Identify which cell holds the provided text, then report its [X, Y] central coordinate. 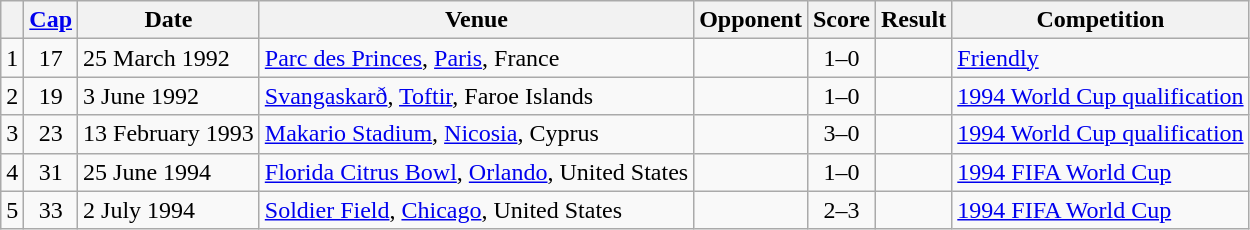
Makario Stadium, Nicosia, Cyprus [476, 134]
Soldier Field, Chicago, United States [476, 210]
5 [12, 210]
3 June 1992 [169, 96]
Florida Citrus Bowl, Orlando, United States [476, 172]
Date [169, 20]
Result [913, 20]
Venue [476, 20]
Cap [51, 20]
31 [51, 172]
25 June 1994 [169, 172]
13 February 1993 [169, 134]
Score [841, 20]
Friendly [1100, 58]
Svangaskarð, Toftir, Faroe Islands [476, 96]
1 [12, 58]
4 [12, 172]
2 [12, 96]
25 March 1992 [169, 58]
Opponent [751, 20]
Parc des Princes, Paris, France [476, 58]
2–3 [841, 210]
3–0 [841, 134]
19 [51, 96]
Competition [1100, 20]
17 [51, 58]
23 [51, 134]
33 [51, 210]
2 July 1994 [169, 210]
3 [12, 134]
